Output the [X, Y] coordinate of the center of the cell containing the given text.  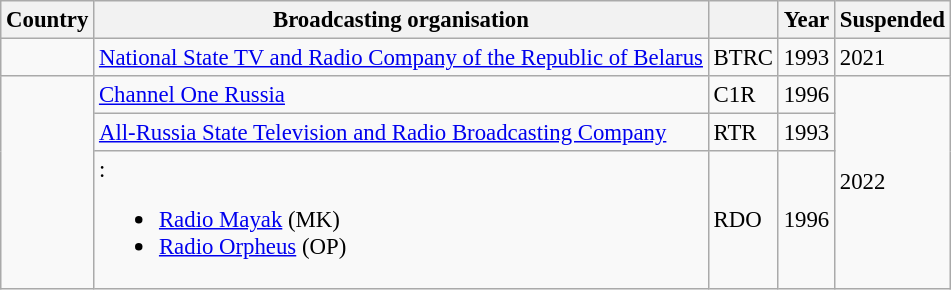
:Radio Mayak (MK)Radio Orpheus (OP) [402, 220]
National State TV and Radio Company of the Republic of Belarus​ [402, 58]
All-Russia State Television and Radio Broadcasting Company [402, 133]
Channel One Russia [402, 95]
BTRC [743, 58]
RTR [743, 133]
C1R [743, 95]
Suspended [893, 20]
RDO [743, 220]
Country [48, 20]
Broadcasting organisation [402, 20]
Year [806, 20]
2021 [893, 58]
2022 [893, 182]
